Scan for the cell matching the given text and deliver its (X, Y) coordinate at center. 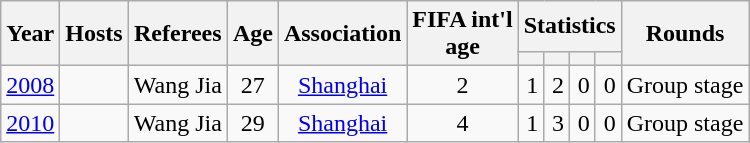
2010 (30, 123)
27 (252, 85)
Age (252, 34)
Referees (178, 34)
Hosts (94, 34)
29 (252, 123)
FIFA int'lage (462, 34)
Year (30, 34)
2008 (30, 85)
Rounds (685, 34)
3 (557, 123)
4 (462, 123)
Association (342, 34)
Statistics (570, 26)
